Capture the cell that displays the provided text and extract its (X, Y) central coordinate. 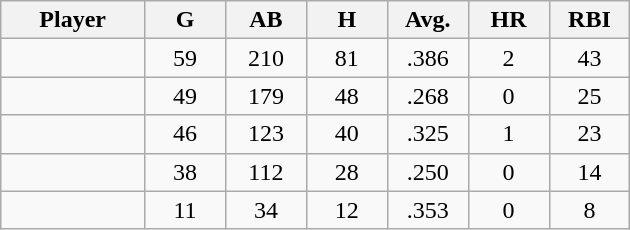
81 (346, 58)
48 (346, 96)
34 (266, 210)
AB (266, 20)
14 (590, 172)
G (186, 20)
46 (186, 134)
38 (186, 172)
Player (73, 20)
HR (508, 20)
Avg. (428, 20)
43 (590, 58)
23 (590, 134)
RBI (590, 20)
210 (266, 58)
8 (590, 210)
.353 (428, 210)
H (346, 20)
123 (266, 134)
59 (186, 58)
112 (266, 172)
.325 (428, 134)
179 (266, 96)
28 (346, 172)
11 (186, 210)
1 (508, 134)
25 (590, 96)
.268 (428, 96)
2 (508, 58)
.250 (428, 172)
49 (186, 96)
12 (346, 210)
40 (346, 134)
.386 (428, 58)
